Scan for the cell matching the given text and deliver its [x, y] coordinate at center. 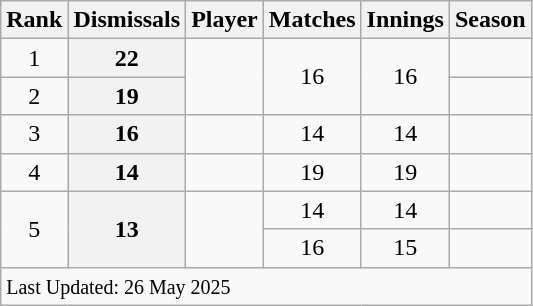
4 [34, 172]
15 [405, 248]
Innings [405, 20]
1 [34, 58]
Player [225, 20]
3 [34, 134]
2 [34, 96]
13 [127, 229]
Last Updated: 26 May 2025 [266, 286]
Dismissals [127, 20]
5 [34, 229]
Rank [34, 20]
Matches [312, 20]
22 [127, 58]
Season [490, 20]
